Provide the [x, y] coordinate of the cell's center where the given text is located.  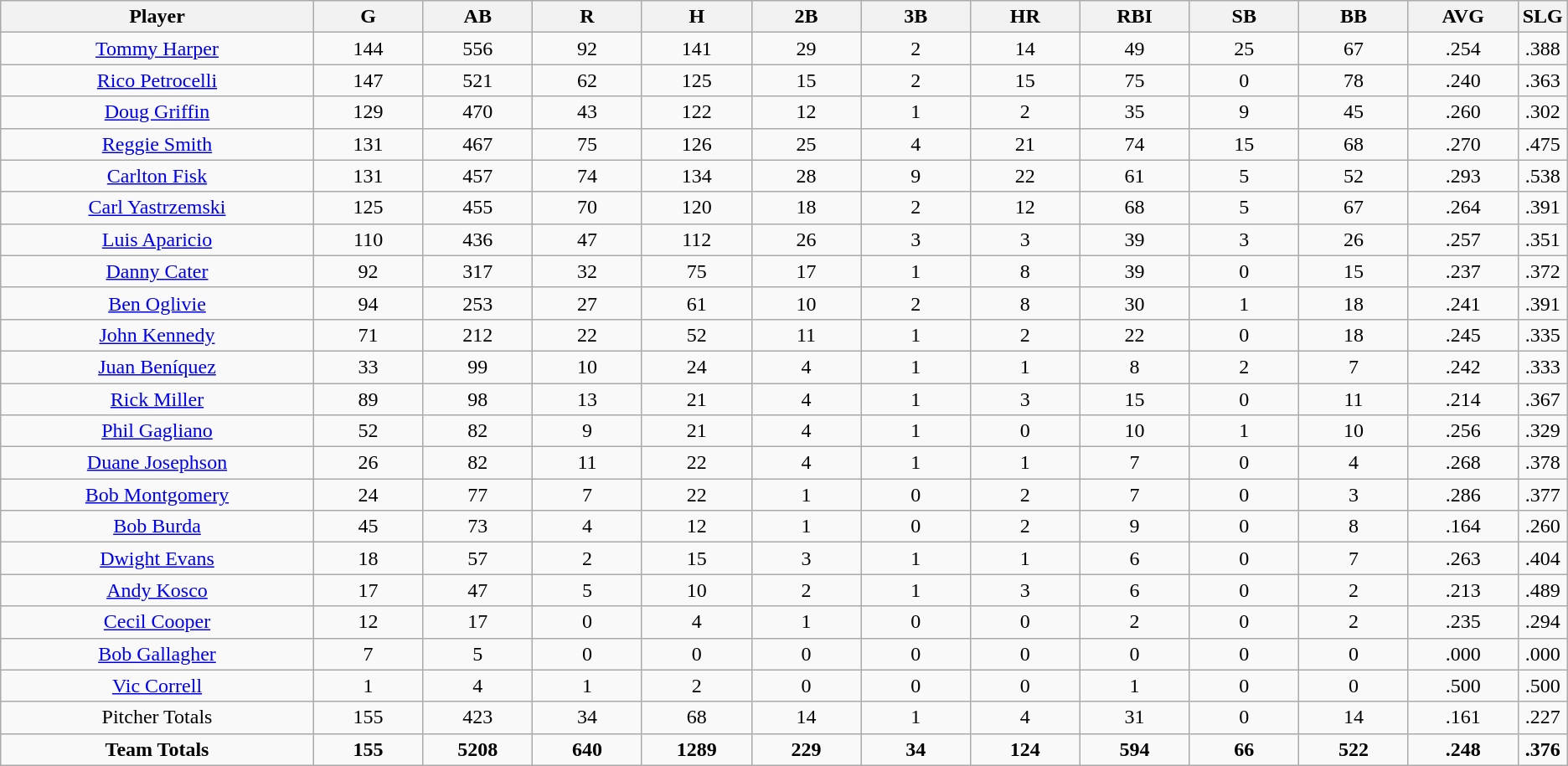
.240 [1462, 80]
126 [697, 144]
.475 [1543, 144]
13 [588, 399]
122 [697, 112]
.214 [1462, 399]
.293 [1462, 176]
112 [697, 239]
470 [477, 112]
43 [588, 112]
467 [477, 144]
Doug Griffin [157, 112]
124 [1025, 749]
134 [697, 176]
120 [697, 208]
.335 [1543, 335]
78 [1354, 80]
98 [477, 399]
Vic Correll [157, 686]
31 [1134, 717]
.263 [1462, 558]
144 [369, 49]
71 [369, 335]
.376 [1543, 749]
89 [369, 399]
.256 [1462, 431]
.378 [1543, 463]
.351 [1543, 239]
3B [916, 17]
521 [477, 80]
Bob Montgomery [157, 495]
R [588, 17]
.372 [1543, 271]
1289 [697, 749]
28 [806, 176]
Cecil Cooper [157, 622]
147 [369, 80]
AB [477, 17]
Player [157, 17]
.235 [1462, 622]
HR [1025, 17]
.254 [1462, 49]
594 [1134, 749]
Pitcher Totals [157, 717]
457 [477, 176]
Reggie Smith [157, 144]
70 [588, 208]
Rick Miller [157, 399]
212 [477, 335]
SLG [1543, 17]
.489 [1543, 590]
29 [806, 49]
57 [477, 558]
John Kennedy [157, 335]
27 [588, 303]
Bob Gallagher [157, 654]
.302 [1543, 112]
BB [1354, 17]
.264 [1462, 208]
.538 [1543, 176]
RBI [1134, 17]
Rico Petrocelli [157, 80]
253 [477, 303]
77 [477, 495]
.241 [1462, 303]
G [369, 17]
35 [1134, 112]
455 [477, 208]
Carl Yastrzemski [157, 208]
110 [369, 239]
AVG [1462, 17]
73 [477, 527]
Tommy Harper [157, 49]
32 [588, 271]
Duane Josephson [157, 463]
33 [369, 367]
.161 [1462, 717]
229 [806, 749]
.294 [1543, 622]
.227 [1543, 717]
.213 [1462, 590]
66 [1245, 749]
.248 [1462, 749]
317 [477, 271]
.237 [1462, 271]
640 [588, 749]
556 [477, 49]
H [697, 17]
.286 [1462, 495]
.377 [1543, 495]
Phil Gagliano [157, 431]
129 [369, 112]
.270 [1462, 144]
522 [1354, 749]
.363 [1543, 80]
Carlton Fisk [157, 176]
.242 [1462, 367]
Luis Aparicio [157, 239]
.245 [1462, 335]
2B [806, 17]
94 [369, 303]
.257 [1462, 239]
.268 [1462, 463]
49 [1134, 49]
99 [477, 367]
Team Totals [157, 749]
423 [477, 717]
.164 [1462, 527]
5208 [477, 749]
.329 [1543, 431]
Danny Cater [157, 271]
Dwight Evans [157, 558]
.388 [1543, 49]
62 [588, 80]
Bob Burda [157, 527]
Andy Kosco [157, 590]
SB [1245, 17]
Juan Beníquez [157, 367]
.367 [1543, 399]
Ben Oglivie [157, 303]
.404 [1543, 558]
141 [697, 49]
30 [1134, 303]
.333 [1543, 367]
436 [477, 239]
